Scan for the cell matching the given text and deliver its (X, Y) coordinate at center. 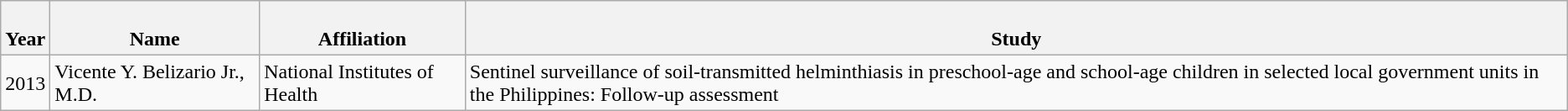
2013 (25, 82)
National Institutes of Health (363, 82)
Study (1016, 29)
Affiliation (363, 29)
Vicente Y. Belizario Jr., M.D. (155, 82)
Name (155, 29)
Year (25, 29)
